Search for the cell housing the specified text and yield its [X, Y] center coordinate. 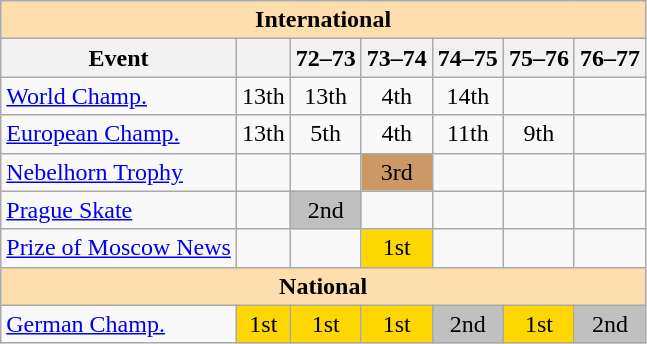
Event [119, 58]
Prize of Moscow News [119, 248]
72–73 [326, 58]
9th [538, 134]
11th [468, 134]
International [324, 20]
75–76 [538, 58]
5th [326, 134]
76–77 [610, 58]
74–75 [468, 58]
German Champ. [119, 324]
Nebelhorn Trophy [119, 172]
European Champ. [119, 134]
World Champ. [119, 96]
Prague Skate [119, 210]
14th [468, 96]
National [324, 286]
3rd [396, 172]
73–74 [396, 58]
